Return (X, Y) of the center of cell containing provided text 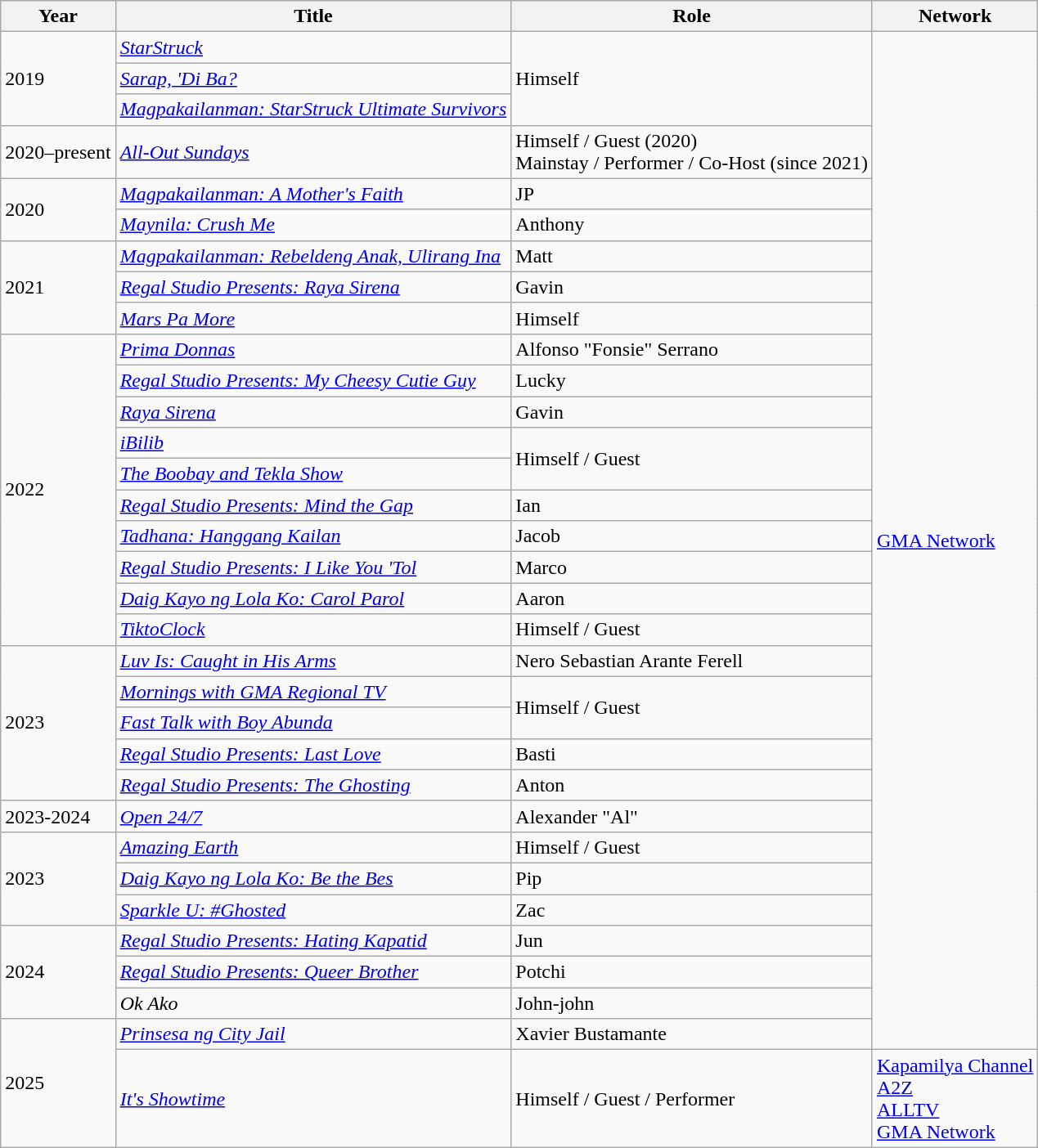
Year (58, 16)
Potchi (692, 972)
2020 (58, 209)
Anton (692, 785)
2025 (58, 1083)
Magpakailanman: A Mother's Faith (313, 194)
Sarap, 'Di Ba? (313, 78)
GMA Network (955, 541)
Ian (692, 505)
StarStruck (313, 47)
All-Out Sundays (313, 152)
Lucky (692, 380)
Mars Pa More (313, 318)
Alfonso "Fonsie" Serrano (692, 349)
Alexander "Al" (692, 816)
Xavier Bustamante (692, 1034)
Jacob (692, 536)
Regal Studio Presents: Hating Kapatid (313, 941)
Regal Studio Presents: Mind the Gap (313, 505)
JP (692, 194)
2021 (58, 287)
Himself / Guest (2020)Mainstay / Performer / Co-Host (since 2021) (692, 152)
Kapamilya ChannelA2ZALLTVGMA Network (955, 1099)
It's Showtime (313, 1099)
Regal Studio Presents: The Ghosting (313, 785)
Regal Studio Presents: Last Love (313, 754)
Pip (692, 878)
Regal Studio Presents: I Like You 'Tol (313, 567)
Role (692, 16)
Aaron (692, 599)
Network (955, 16)
Sparkle U: #Ghosted (313, 910)
Maynila: Crush Me (313, 225)
John-john (692, 1003)
Regal Studio Presents: My Cheesy Cutie Guy (313, 380)
Zac (692, 910)
Basti (692, 754)
The Boobay and Tekla Show (313, 474)
iBilib (313, 443)
Prima Donnas (313, 349)
Title (313, 16)
Prinsesa ng City Jail (313, 1034)
Fast Talk with Boy Abunda (313, 723)
Magpakailanman: StarStruck Ultimate Survivors (313, 110)
Regal Studio Presents: Queer Brother (313, 972)
Daig Kayo ng Lola Ko: Carol Parol (313, 599)
2023-2024 (58, 816)
Himself / Guest / Performer (692, 1099)
TiktoClock (313, 630)
Matt (692, 256)
Ok Ako (313, 1003)
2020–present (58, 152)
2024 (58, 972)
Anthony (692, 225)
Open 24/7 (313, 816)
Marco (692, 567)
Daig Kayo ng Lola Ko: Be the Bes (313, 878)
Luv Is: Caught in His Arms (313, 661)
Amazing Earth (313, 847)
Nero Sebastian Arante Ferell (692, 661)
Tadhana: Hanggang Kailan (313, 536)
Magpakailanman: Rebeldeng Anak, Ulirang Ina (313, 256)
Raya Sirena (313, 411)
2019 (58, 78)
Jun (692, 941)
Regal Studio Presents: Raya Sirena (313, 287)
Mornings with GMA Regional TV (313, 692)
2022 (58, 489)
